Locate the cell with the specified text and output its [x, y] center coordinate. 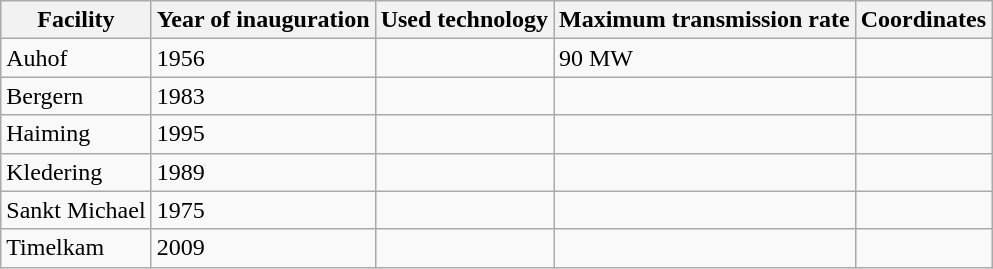
Facility [76, 20]
Year of inauguration [263, 20]
1975 [263, 210]
Auhof [76, 58]
Coordinates [923, 20]
Kledering [76, 172]
Bergern [76, 96]
Timelkam [76, 248]
1989 [263, 172]
1983 [263, 96]
2009 [263, 248]
Used technology [464, 20]
90 MW [705, 58]
1956 [263, 58]
Sankt Michael [76, 210]
Haiming [76, 134]
1995 [263, 134]
Maximum transmission rate [705, 20]
